Output the [X, Y] coordinate of the center of the cell containing the given text.  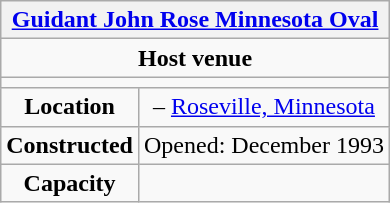
Host venue [196, 58]
Guidant John Rose Minnesota Oval [196, 20]
Opened: December 1993 [264, 145]
– Roseville, Minnesota [264, 107]
Capacity [70, 183]
Location [70, 107]
Constructed [70, 145]
